Return (X, Y) of the center of cell containing provided text 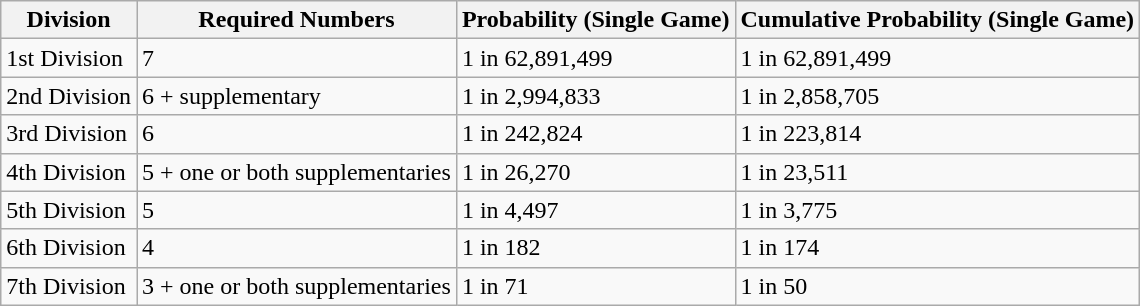
1 in 26,270 (596, 172)
5th Division (69, 210)
1 in 4,497 (596, 210)
6th Division (69, 248)
7th Division (69, 286)
1 in 23,511 (938, 172)
6 (296, 134)
1 in 174 (938, 248)
1st Division (69, 58)
5 + one or both supplementaries (296, 172)
1 in 3,775 (938, 210)
2nd Division (69, 96)
Division (69, 20)
6 + supplementary (296, 96)
1 in 50 (938, 286)
3rd Division (69, 134)
1 in 182 (596, 248)
4 (296, 248)
4th Division (69, 172)
1 in 2,994,833 (596, 96)
1 in 2,858,705 (938, 96)
1 in 242,824 (596, 134)
1 in 223,814 (938, 134)
Required Numbers (296, 20)
3 + one or both supplementaries (296, 286)
5 (296, 210)
Cumulative Probability (Single Game) (938, 20)
Probability (Single Game) (596, 20)
7 (296, 58)
1 in 71 (596, 286)
